Return the (x, y) coordinate for the center point of the cell that contains the specified text.  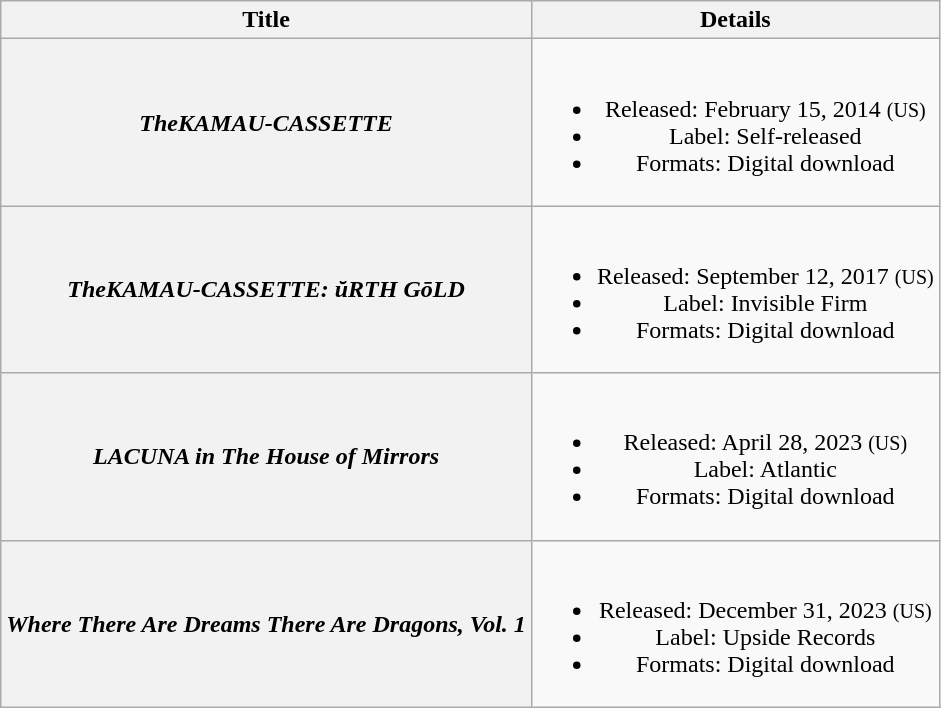
Title (266, 20)
Details (735, 20)
Released: February 15, 2014 (US)Label: Self-releasedFormats: Digital download (735, 122)
LACUNA in The House of Mirrors (266, 456)
Released: April 28, 2023 (US)Label: AtlanticFormats: Digital download (735, 456)
TheKAMAU-CASSETTE: ŭRTH GōLD (266, 290)
Where There Are Dreams There Are Dragons, Vol. 1 (266, 624)
Released: September 12, 2017 (US)Label: Invisible FirmFormats: Digital download (735, 290)
Released: December 31, 2023 (US)Label: Upside RecordsFormats: Digital download (735, 624)
TheKAMAU-CASSETTE (266, 122)
